Extract the [X, Y] coordinate from the center of the cell holding the provided text.  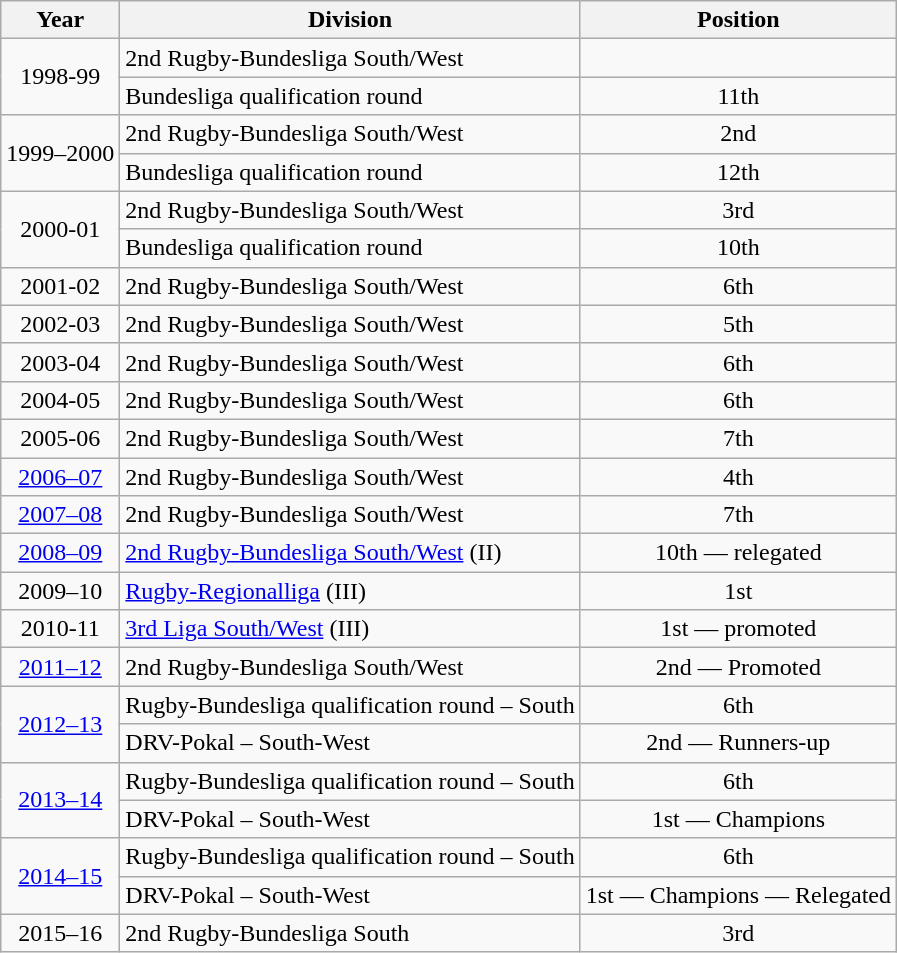
2004-05 [60, 400]
2nd — Runners-up [738, 743]
Rugby-Regionalliga (III) [350, 591]
2000-01 [60, 229]
1st — Champions [738, 819]
2006–07 [60, 477]
10th — relegated [738, 553]
Year [60, 20]
2011–12 [60, 667]
11th [738, 96]
12th [738, 172]
2001-02 [60, 286]
Position [738, 20]
2015–16 [60, 933]
2nd Rugby-Bundesliga South/West (II) [350, 553]
2014–15 [60, 876]
2002-03 [60, 324]
2009–10 [60, 591]
2nd [738, 134]
1st [738, 591]
2nd Rugby-Bundesliga South [350, 933]
2010-11 [60, 629]
3rd Liga South/West (III) [350, 629]
4th [738, 477]
2003-04 [60, 362]
2013–14 [60, 800]
2nd — Promoted [738, 667]
2007–08 [60, 515]
1998-99 [60, 77]
5th [738, 324]
Division [350, 20]
2005-06 [60, 438]
10th [738, 248]
1999–2000 [60, 153]
1st — promoted [738, 629]
2012–13 [60, 724]
2008–09 [60, 553]
1st — Champions — Relegated [738, 895]
